Detect which cell encompasses the target text, then output its [x, y] center coordinate. 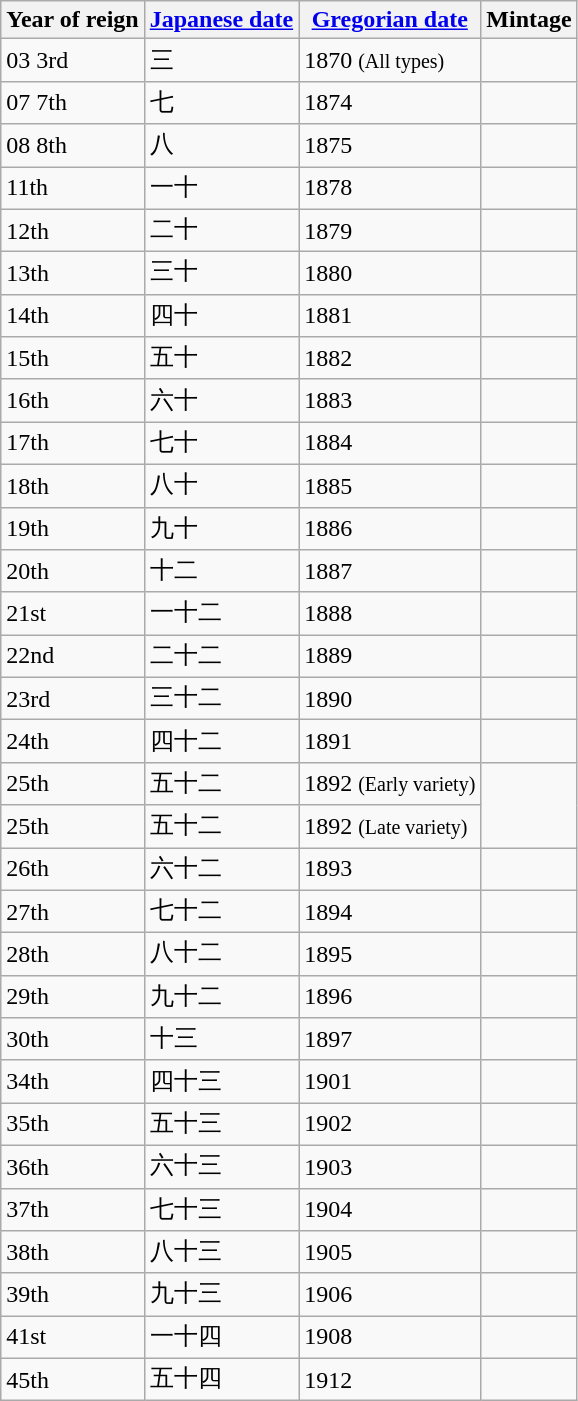
二十二 [221, 656]
13th [72, 274]
45th [72, 1380]
一十二 [221, 614]
八 [221, 146]
1874 [390, 102]
22nd [72, 656]
37th [72, 1210]
07 7th [72, 102]
1903 [390, 1166]
五十 [221, 358]
1890 [390, 698]
Japanese date [221, 20]
六十二 [221, 870]
18th [72, 486]
11th [72, 188]
24th [72, 742]
1892 (Early variety) [390, 784]
1895 [390, 954]
1908 [390, 1338]
1906 [390, 1294]
三 [221, 60]
1878 [390, 188]
1897 [390, 1040]
十二 [221, 572]
1892 (Late variety) [390, 826]
34th [72, 1082]
20th [72, 572]
Mintage [529, 20]
九十三 [221, 1294]
九十二 [221, 996]
八十三 [221, 1252]
八十 [221, 486]
1904 [390, 1210]
1902 [390, 1124]
四十三 [221, 1082]
1891 [390, 742]
41st [72, 1338]
12th [72, 230]
1885 [390, 486]
15th [72, 358]
1886 [390, 528]
39th [72, 1294]
十三 [221, 1040]
08 8th [72, 146]
1888 [390, 614]
19th [72, 528]
28th [72, 954]
Gregorian date [390, 20]
Year of reign [72, 20]
26th [72, 870]
21st [72, 614]
二十 [221, 230]
三十二 [221, 698]
1875 [390, 146]
1912 [390, 1380]
1883 [390, 400]
一十四 [221, 1338]
30th [72, 1040]
七 [221, 102]
1879 [390, 230]
16th [72, 400]
七十 [221, 444]
27th [72, 912]
七十三 [221, 1210]
四十 [221, 316]
八十二 [221, 954]
七十二 [221, 912]
29th [72, 996]
三十 [221, 274]
38th [72, 1252]
1893 [390, 870]
36th [72, 1166]
四十二 [221, 742]
14th [72, 316]
五十四 [221, 1380]
03 3rd [72, 60]
35th [72, 1124]
1884 [390, 444]
17th [72, 444]
1905 [390, 1252]
23rd [72, 698]
五十三 [221, 1124]
九十 [221, 528]
一十 [221, 188]
1894 [390, 912]
六十 [221, 400]
1887 [390, 572]
1896 [390, 996]
1880 [390, 274]
1901 [390, 1082]
1870 (All types) [390, 60]
六十三 [221, 1166]
1881 [390, 316]
1889 [390, 656]
1882 [390, 358]
